Return the [X, Y] coordinate for the center point of the cell that contains the specified text.  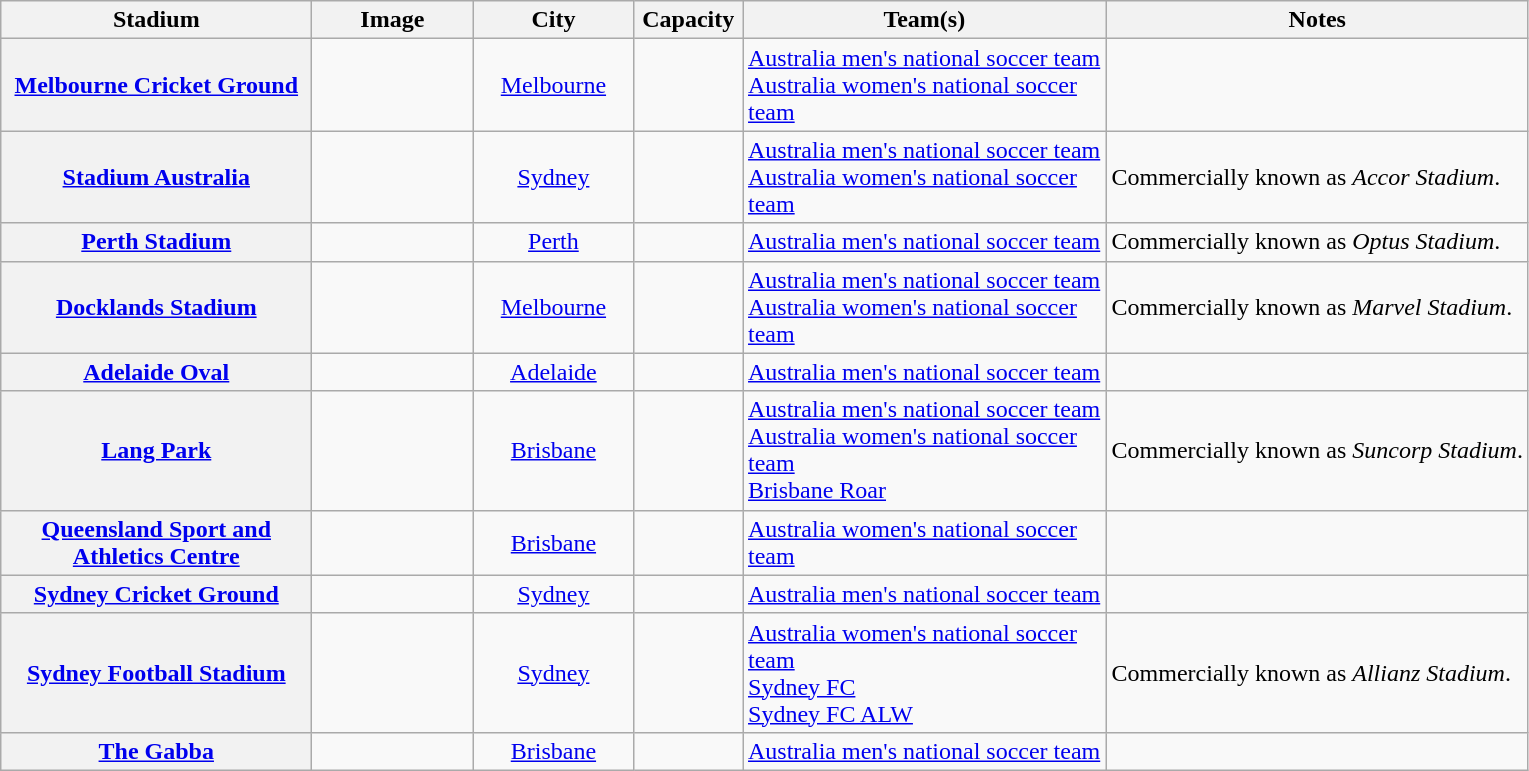
Australia women's national soccer teamSydney FCSydney FC ALW [924, 672]
Lang Park [156, 450]
Sydney Cricket Ground [156, 594]
Capacity [688, 20]
Image [392, 20]
City [554, 20]
Queensland Sport and Athletics Centre [156, 542]
Stadium [156, 20]
Sydney Football Stadium [156, 672]
Commercially known as Allianz Stadium. [1317, 672]
Perth Stadium [156, 242]
Commercially known as Accor Stadium. [1317, 177]
The Gabba [156, 751]
Perth [554, 242]
Team(s) [924, 20]
Melbourne Cricket Ground [156, 85]
Commercially known as Suncorp Stadium. [1317, 450]
Docklands Stadium [156, 307]
Notes [1317, 20]
Adelaide Oval [156, 372]
Stadium Australia [156, 177]
Commercially known as Marvel Stadium. [1317, 307]
Commercially known as Optus Stadium. [1317, 242]
Adelaide [554, 372]
Australia women's national soccer team [924, 542]
Australia men's national soccer teamAustralia women's national soccer teamBrisbane Roar [924, 450]
